For the text-containing cell, return its midpoint in [x, y] coordinate format. 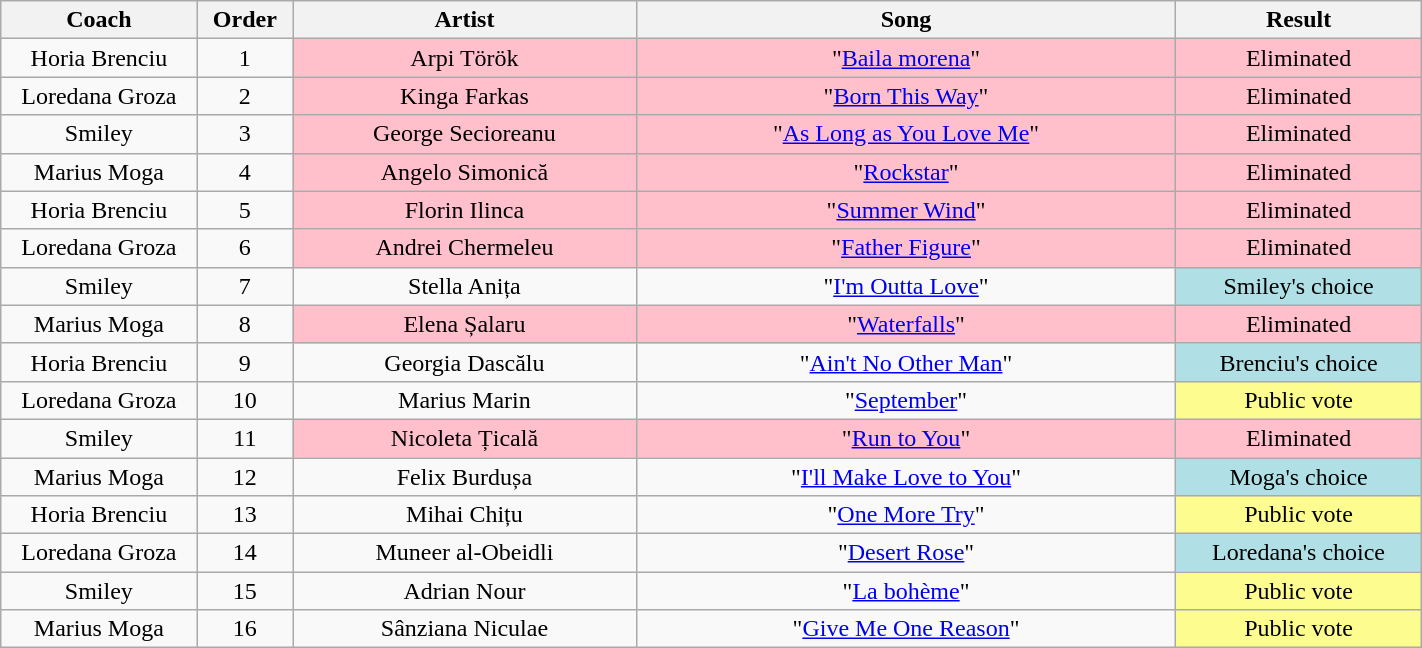
"La bohème" [906, 591]
Elena Șalaru [464, 324]
"Born This Way" [906, 96]
"Desert Rose" [906, 553]
Marius Marin [464, 400]
"September" [906, 400]
"Waterfalls" [906, 324]
Mihai Chițu [464, 515]
1 [245, 58]
Nicoleta Țicală [464, 438]
10 [245, 400]
Smiley's choice [1298, 286]
"Give Me One Reason" [906, 629]
Artist [464, 20]
13 [245, 515]
Moga's choice [1298, 477]
"Baila morena" [906, 58]
Result [1298, 20]
3 [245, 134]
Angelo Simonică [464, 172]
14 [245, 553]
"Summer Wind" [906, 210]
Muneer al-Obeidli [464, 553]
Order [245, 20]
"I'm Outta Love" [906, 286]
Song [906, 20]
4 [245, 172]
Sânziana Niculae [464, 629]
9 [245, 362]
"I'll Make Love to You" [906, 477]
"Run to You" [906, 438]
Stella Anița [464, 286]
5 [245, 210]
Loredana's choice [1298, 553]
Adrian Nour [464, 591]
Andrei Chermeleu [464, 248]
7 [245, 286]
12 [245, 477]
Arpi Török [464, 58]
15 [245, 591]
George Secioreanu [464, 134]
"As Long as You Love Me" [906, 134]
2 [245, 96]
Kinga Farkas [464, 96]
Florin Ilinca [464, 210]
6 [245, 248]
"Father Figure" [906, 248]
Felix Burdușa [464, 477]
16 [245, 629]
11 [245, 438]
Georgia Dascălu [464, 362]
"One More Try" [906, 515]
8 [245, 324]
Brenciu's choice [1298, 362]
Coach [99, 20]
"Ain't No Other Man" [906, 362]
"Rockstar" [906, 172]
